Determine the [X, Y] coordinate at the center of the cell enclosing the given text.  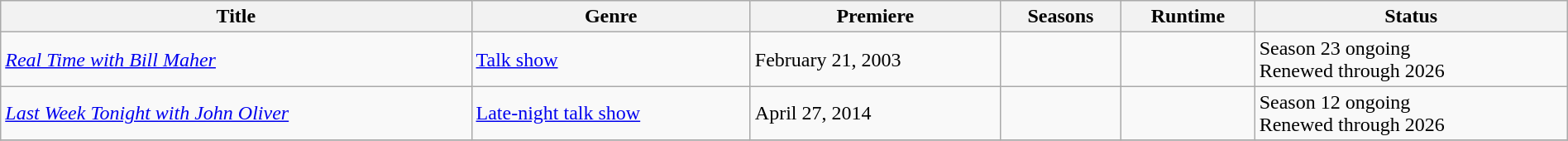
Genre [610, 17]
Late-night talk show [610, 113]
Season 23 ongoingRenewed through 2026 [1411, 60]
Seasons [1060, 17]
Talk show [610, 60]
Last Week Tonight with John Oliver [237, 113]
Title [237, 17]
Status [1411, 17]
Season 12 ongoingRenewed through 2026 [1411, 113]
April 27, 2014 [875, 113]
Premiere [875, 17]
February 21, 2003 [875, 60]
Real Time with Bill Maher [237, 60]
Runtime [1188, 17]
